Pinpoint the cell where the given text exists, returning its (X, Y) midpoint coordinate. 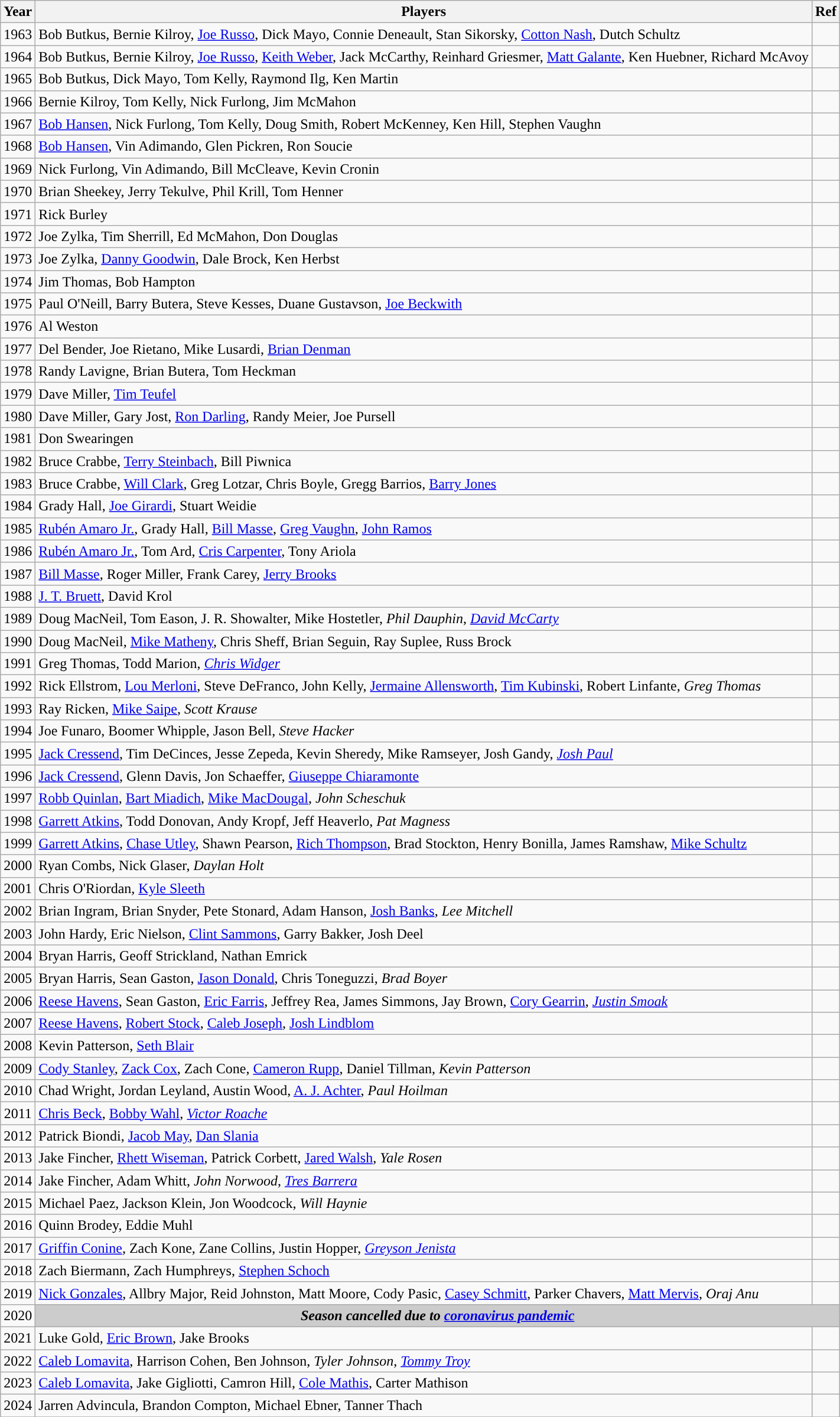
2005 (18, 978)
2008 (18, 1046)
Jake Fincher, Rhett Wiseman, Patrick Corbett, Jared Walsh, Yale Rosen (424, 1158)
1985 (18, 529)
1999 (18, 843)
Nick Furlong, Vin Adimando, Bill McCleave, Kevin Cronin (424, 169)
1995 (18, 754)
Ray Ricken, Mike Saipe, Scott Krause (424, 709)
1976 (18, 327)
2007 (18, 1024)
1974 (18, 282)
John Hardy, Eric Nielson, Clint Sammons, Garry Bakker, Josh Deel (424, 933)
Don Swearingen (424, 439)
2018 (18, 1271)
Bob Hansen, Vin Adimando, Glen Pickren, Ron Soucie (424, 146)
2015 (18, 1203)
1988 (18, 596)
1991 (18, 664)
Greg Thomas, Todd Marion, Chris Widger (424, 664)
Caleb Lomavita, Harrison Cohen, Ben Johnson, Tyler Johnson, Tommy Troy (424, 1360)
1994 (18, 731)
Paul O'Neill, Barry Butera, Steve Kesses, Duane Gustavson, Joe Beckwith (424, 304)
2016 (18, 1226)
Jim Thomas, Bob Hampton (424, 282)
Rubén Amaro Jr., Grady Hall, Bill Masse, Greg Vaughn, John Ramos (424, 529)
1987 (18, 574)
Doug MacNeil, Mike Matheny, Chris Sheff, Brian Seguin, Ray Suplee, Russ Brock (424, 641)
Luke Gold, Eric Brown, Jake Brooks (424, 1338)
Rick Burley (424, 214)
Griffin Conine, Zach Kone, Zane Collins, Justin Hopper, Greyson Jenista (424, 1248)
Nick Gonzales, Allbry Major, Reid Johnston, Matt Moore, Cody Pasic, Casey Schmitt, Parker Chavers, Matt Mervis, Oraj Anu (424, 1293)
2010 (18, 1091)
Bernie Kilroy, Tom Kelly, Nick Furlong, Jim McMahon (424, 102)
1963 (18, 34)
Chris Beck, Bobby Wahl, Victor Roache (424, 1113)
Year (18, 12)
Randy Lavigne, Brian Butera, Tom Heckman (424, 372)
Bob Butkus, Dick Mayo, Tom Kelly, Raymond Ilg, Ken Martin (424, 79)
J. T. Bruett, David Krol (424, 596)
Jack Cressend, Tim DeCinces, Jesse Zepeda, Kevin Sheredy, Mike Ramseyer, Josh Gandy, Josh Paul (424, 754)
2019 (18, 1293)
1971 (18, 214)
Doug MacNeil, Tom Eason, J. R. Showalter, Mike Hostetler, Phil Dauphin, David McCarty (424, 618)
1996 (18, 776)
2022 (18, 1360)
1990 (18, 641)
Joe Zylka, Tim Sherrill, Ed McMahon, Don Douglas (424, 236)
1989 (18, 618)
Garrett Atkins, Chase Utley, Shawn Pearson, Rich Thompson, Brad Stockton, Henry Bonilla, James Ramshaw, Mike Schultz (424, 843)
2004 (18, 956)
1977 (18, 349)
Ref (826, 12)
1968 (18, 146)
Garrett Atkins, Todd Donovan, Andy Kropf, Jeff Heaverlo, Pat Magness (424, 821)
1979 (18, 394)
Patrick Biondi, Jacob May, Dan Slania (424, 1136)
1992 (18, 686)
Grady Hall, Joe Girardi, Stuart Weidie (424, 506)
Chad Wright, Jordan Leyland, Austin Wood, A. J. Achter, Paul Hoilman (424, 1091)
Bruce Crabbe, Will Clark, Greg Lotzar, Chris Boyle, Gregg Barrios, Barry Jones (424, 484)
Jarren Advincula, Brandon Compton, Michael Ebner, Tanner Thach (424, 1406)
1964 (18, 57)
2023 (18, 1383)
2006 (18, 1001)
1993 (18, 709)
1970 (18, 191)
2021 (18, 1338)
1966 (18, 102)
2003 (18, 933)
Zach Biermann, Zach Humphreys, Stephen Schoch (424, 1271)
1984 (18, 506)
Ryan Combs, Nick Glaser, Daylan Holt (424, 866)
1969 (18, 169)
1986 (18, 551)
1973 (18, 259)
Reese Havens, Robert Stock, Caleb Joseph, Josh Lindblom (424, 1024)
Del Bender, Joe Rietano, Mike Lusardi, Brian Denman (424, 349)
Bryan Harris, Geoff Strickland, Nathan Emrick (424, 956)
Caleb Lomavita, Jake Gigliotti, Camron Hill, Cole Mathis, Carter Mathison (424, 1383)
Season cancelled due to coronavirus pandemic (438, 1315)
Bryan Harris, Sean Gaston, Jason Donald, Chris Toneguzzi, Brad Boyer (424, 978)
Brian Ingram, Brian Snyder, Pete Stonard, Adam Hanson, Josh Banks, Lee Mitchell (424, 911)
1998 (18, 821)
Rick Ellstrom, Lou Merloni, Steve DeFranco, John Kelly, Jermaine Allensworth, Tim Kubinski, Robert Linfante, Greg Thomas (424, 686)
1980 (18, 416)
2014 (18, 1181)
1965 (18, 79)
Bill Masse, Roger Miller, Frank Carey, Jerry Brooks (424, 574)
1975 (18, 304)
1982 (18, 461)
Rubén Amaro Jr., Tom Ard, Cris Carpenter, Tony Ariola (424, 551)
1981 (18, 439)
Brian Sheekey, Jerry Tekulve, Phil Krill, Tom Henner (424, 191)
Michael Paez, Jackson Klein, Jon Woodcock, Will Haynie (424, 1203)
Joe Zylka, Danny Goodwin, Dale Brock, Ken Herbst (424, 259)
Bob Hansen, Nick Furlong, Tom Kelly, Doug Smith, Robert McKenney, Ken Hill, Stephen Vaughn (424, 124)
Chris O'Riordan, Kyle Sleeth (424, 888)
Quinn Brodey, Eddie Muhl (424, 1226)
2001 (18, 888)
2009 (18, 1069)
2002 (18, 911)
Bob Butkus, Bernie Kilroy, Joe Russo, Dick Mayo, Connie Deneault, Stan Sikorsky, Cotton Nash, Dutch Schultz (424, 34)
Joe Funaro, Boomer Whipple, Jason Bell, Steve Hacker (424, 731)
2013 (18, 1158)
2012 (18, 1136)
Bruce Crabbe, Terry Steinbach, Bill Piwnica (424, 461)
1972 (18, 236)
1978 (18, 372)
Cody Stanley, Zack Cox, Zach Cone, Cameron Rupp, Daniel Tillman, Kevin Patterson (424, 1069)
2000 (18, 866)
1967 (18, 124)
Bob Butkus, Bernie Kilroy, Joe Russo, Keith Weber, Jack McCarthy, Reinhard Griesmer, Matt Galante, Ken Huebner, Richard McAvoy (424, 57)
1983 (18, 484)
2020 (18, 1315)
Robb Quinlan, Bart Miadich, Mike MacDougal, John Scheschuk (424, 799)
Players (424, 12)
Dave Miller, Gary Jost, Ron Darling, Randy Meier, Joe Pursell (424, 416)
Reese Havens, Sean Gaston, Eric Farris, Jeffrey Rea, James Simmons, Jay Brown, Cory Gearrin, Justin Smoak (424, 1001)
Jack Cressend, Glenn Davis, Jon Schaeffer, Giuseppe Chiaramonte (424, 776)
Jake Fincher, Adam Whitt, John Norwood, Tres Barrera (424, 1181)
2011 (18, 1113)
2024 (18, 1406)
1997 (18, 799)
Al Weston (424, 327)
Dave Miller, Tim Teufel (424, 394)
2017 (18, 1248)
Kevin Patterson, Seth Blair (424, 1046)
